For the text-containing cell, return its midpoint in (X, Y) coordinate format. 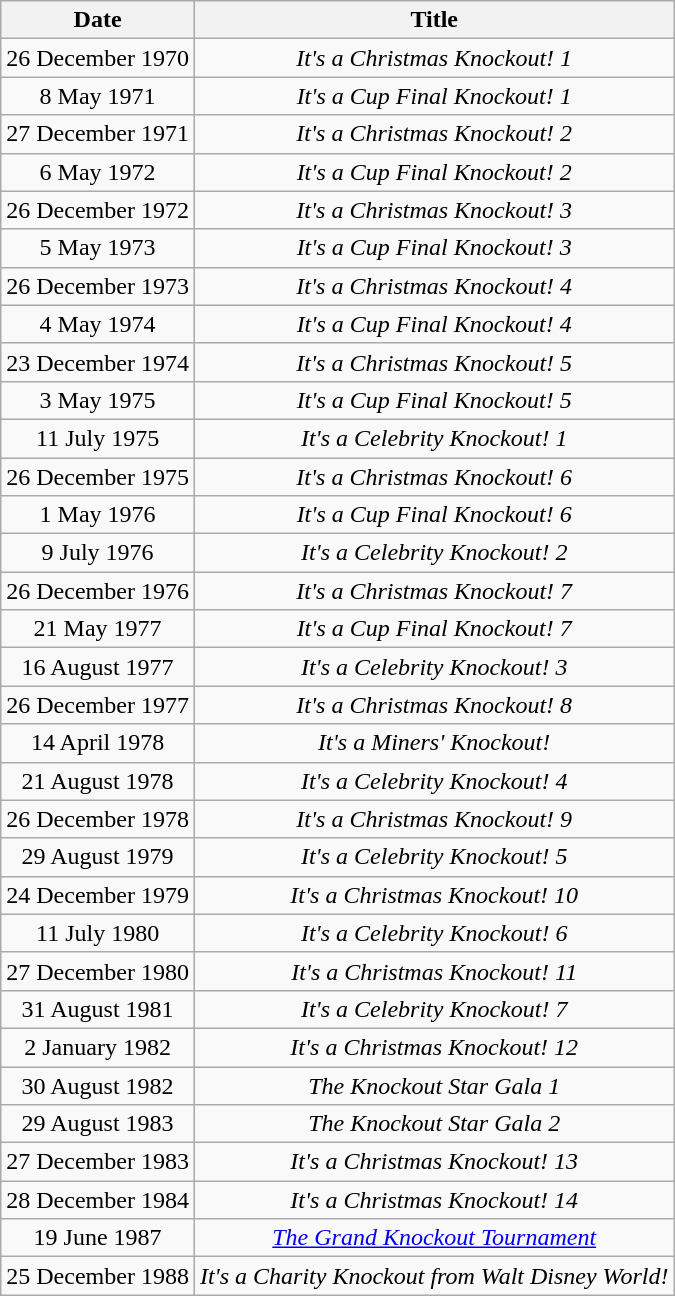
27 December 1983 (98, 1162)
It's a Christmas Knockout! 8 (434, 705)
3 May 1975 (98, 400)
It's a Celebrity Knockout! 3 (434, 667)
It's a Cup Final Knockout! 7 (434, 629)
21 May 1977 (98, 629)
30 August 1982 (98, 1085)
It's a Christmas Knockout! 10 (434, 895)
21 August 1978 (98, 781)
16 August 1977 (98, 667)
It's a Celebrity Knockout! 2 (434, 553)
23 December 1974 (98, 362)
It's a Christmas Knockout! 5 (434, 362)
The Knockout Star Gala 1 (434, 1085)
It's a Celebrity Knockout! 6 (434, 933)
It's a Christmas Knockout! 1 (434, 58)
The Grand Knockout Tournament (434, 1238)
The Knockout Star Gala 2 (434, 1124)
26 December 1970 (98, 58)
6 May 1972 (98, 172)
9 July 1976 (98, 553)
It's a Christmas Knockout! 11 (434, 971)
It's a Christmas Knockout! 2 (434, 134)
It's a Cup Final Knockout! 1 (434, 96)
It's a Cup Final Knockout! 5 (434, 400)
It's a Celebrity Knockout! 7 (434, 1009)
2 January 1982 (98, 1047)
It's a Christmas Knockout! 14 (434, 1200)
It's a Christmas Knockout! 3 (434, 210)
It's a Miners' Knockout! (434, 743)
26 December 1976 (98, 591)
It's a Celebrity Knockout! 5 (434, 857)
31 August 1981 (98, 1009)
29 August 1983 (98, 1124)
It's a Cup Final Knockout! 3 (434, 248)
It's a Christmas Knockout! 12 (434, 1047)
4 May 1974 (98, 324)
It's a Christmas Knockout! 7 (434, 591)
It's a Cup Final Knockout! 2 (434, 172)
11 July 1980 (98, 933)
27 December 1971 (98, 134)
26 December 1978 (98, 819)
It's a Celebrity Knockout! 4 (434, 781)
29 August 1979 (98, 857)
1 May 1976 (98, 515)
It's a Cup Final Knockout! 6 (434, 515)
5 May 1973 (98, 248)
19 June 1987 (98, 1238)
27 December 1980 (98, 971)
14 April 1978 (98, 743)
26 December 1972 (98, 210)
Title (434, 20)
It's a Celebrity Knockout! 1 (434, 438)
It's a Christmas Knockout! 13 (434, 1162)
8 May 1971 (98, 96)
24 December 1979 (98, 895)
It's a Cup Final Knockout! 4 (434, 324)
11 July 1975 (98, 438)
It's a Charity Knockout from Walt Disney World! (434, 1276)
It's a Christmas Knockout! 9 (434, 819)
It's a Christmas Knockout! 4 (434, 286)
26 December 1973 (98, 286)
28 December 1984 (98, 1200)
Date (98, 20)
26 December 1975 (98, 477)
It's a Christmas Knockout! 6 (434, 477)
25 December 1988 (98, 1276)
26 December 1977 (98, 705)
